Output the [X, Y] coordinate of the center of the cell containing the given text.  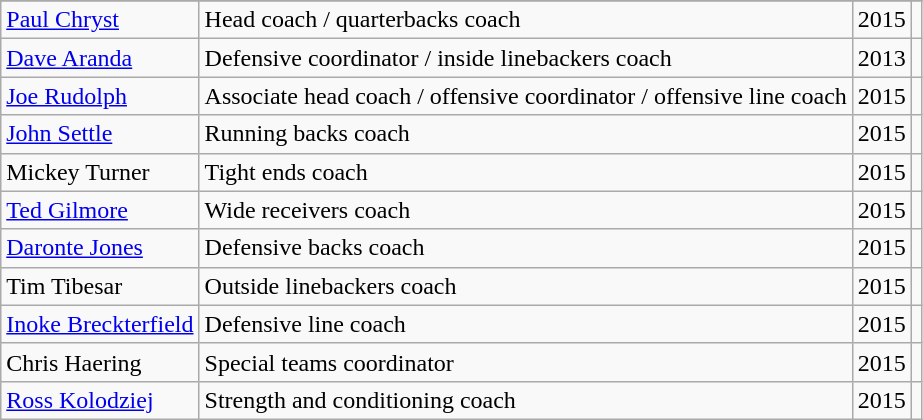
Outside linebackers coach [526, 286]
Joe Rudolph [100, 96]
Paul Chryst [100, 20]
Ted Gilmore [100, 210]
Running backs coach [526, 134]
Chris Haering [100, 362]
2013 [882, 58]
Dave Aranda [100, 58]
Defensive coordinator / inside linebackers coach [526, 58]
Tight ends coach [526, 172]
Special teams coordinator [526, 362]
Head coach / quarterbacks coach [526, 20]
John Settle [100, 134]
Defensive line coach [526, 324]
Ross Kolodziej [100, 400]
Tim Tibesar [100, 286]
Strength and conditioning coach [526, 400]
Wide receivers coach [526, 210]
Mickey Turner [100, 172]
Inoke Breckterfield [100, 324]
Defensive backs coach [526, 248]
Daronte Jones [100, 248]
Associate head coach / offensive coordinator / offensive line coach [526, 96]
